Determine the [X, Y] coordinate at the center of the cell enclosing the given text.  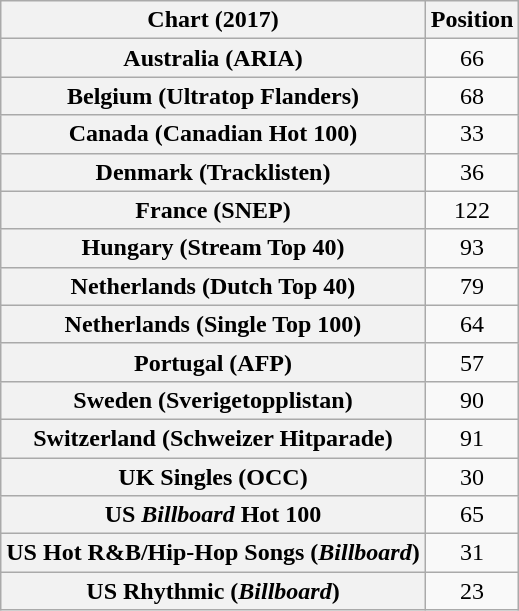
79 [472, 286]
Switzerland (Schweizer Hitparade) [213, 438]
30 [472, 477]
36 [472, 172]
Position [472, 20]
US Billboard Hot 100 [213, 515]
Denmark (Tracklisten) [213, 172]
Chart (2017) [213, 20]
90 [472, 400]
France (SNEP) [213, 210]
US Rhythmic (Billboard) [213, 591]
UK Singles (OCC) [213, 477]
Portugal (AFP) [213, 362]
57 [472, 362]
Netherlands (Single Top 100) [213, 324]
Hungary (Stream Top 40) [213, 248]
68 [472, 96]
64 [472, 324]
Australia (ARIA) [213, 58]
33 [472, 134]
Netherlands (Dutch Top 40) [213, 286]
65 [472, 515]
Sweden (Sverigetopplistan) [213, 400]
66 [472, 58]
23 [472, 591]
US Hot R&B/Hip-Hop Songs (Billboard) [213, 553]
91 [472, 438]
122 [472, 210]
Canada (Canadian Hot 100) [213, 134]
31 [472, 553]
93 [472, 248]
Belgium (Ultratop Flanders) [213, 96]
